Identify which cell holds the provided text, then report its (X, Y) central coordinate. 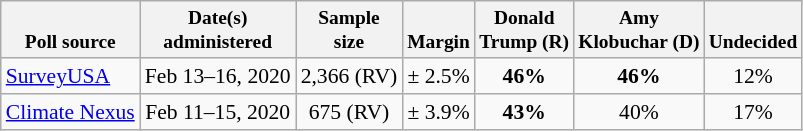
Margin (438, 30)
2,366 (RV) (350, 76)
± 3.9% (438, 112)
43% (524, 112)
± 2.5% (438, 76)
AmyKlobuchar (D) (639, 30)
Samplesize (350, 30)
DonaldTrump (R) (524, 30)
Date(s)administered (218, 30)
Poll source (70, 30)
Feb 13–16, 2020 (218, 76)
Feb 11–15, 2020 (218, 112)
Undecided (753, 30)
SurveyUSA (70, 76)
675 (RV) (350, 112)
Climate Nexus (70, 112)
40% (639, 112)
17% (753, 112)
12% (753, 76)
